For the text-containing cell, return its midpoint in [x, y] coordinate format. 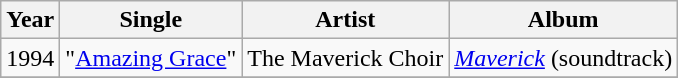
"Amazing Grace" [151, 58]
1994 [30, 58]
Maverick (soundtrack) [564, 58]
Artist [346, 20]
Single [151, 20]
Album [564, 20]
Year [30, 20]
The Maverick Choir [346, 58]
